Return the [x, y] coordinate for the center point of the cell that contains the specified text.  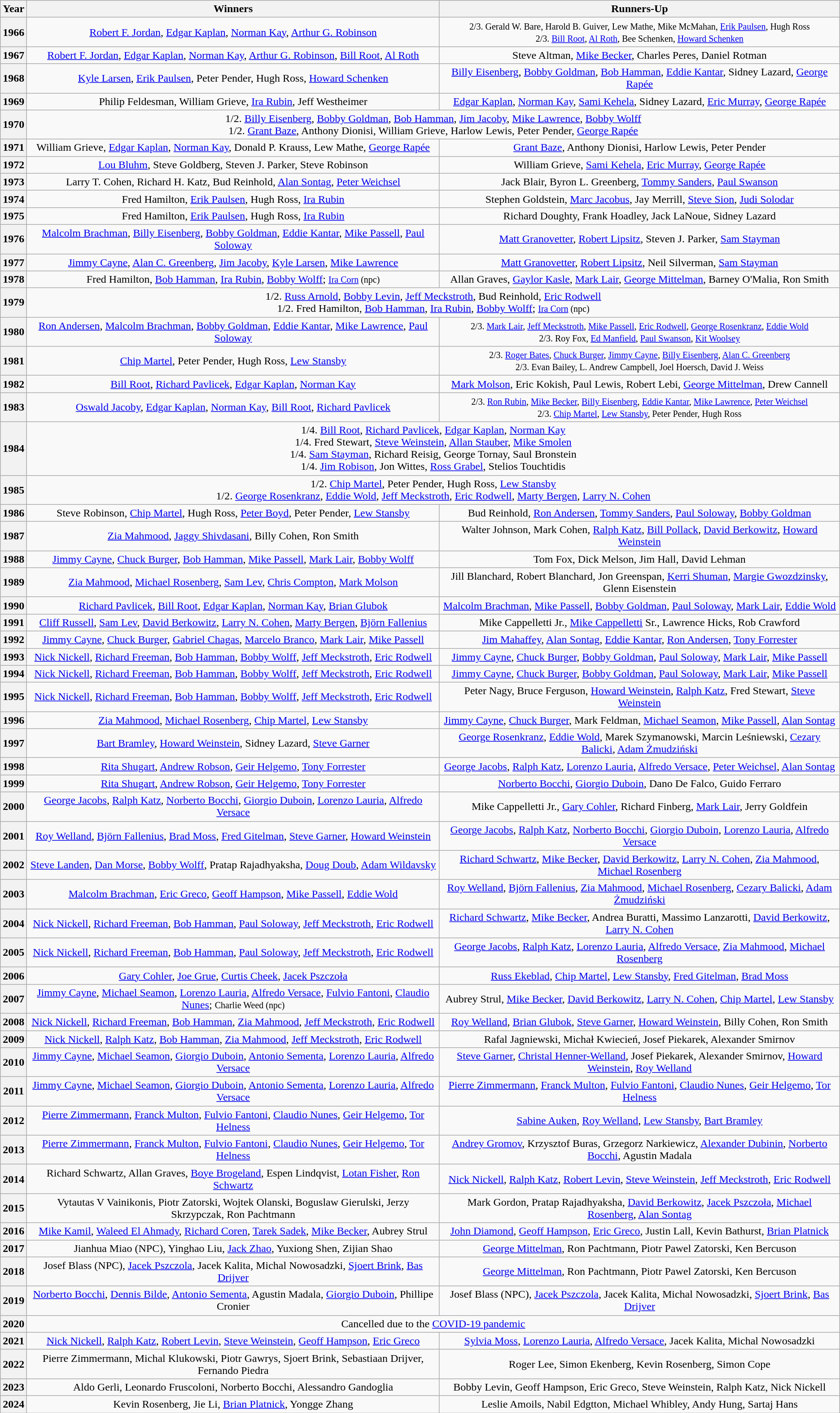
1969 [13, 101]
Zia Mahmood, Jaggy Shivdasani, Billy Cohen, Ron Smith [233, 536]
2006 [13, 976]
2023 [13, 1387]
Jimmy Cayne, Alan C. Greenberg, Jim Jacoby, Kyle Larsen, Mike Lawrence [233, 262]
Walter Johnson, Mark Cohen, Ralph Katz, Bill Pollack, David Berkowitz, Howard Weinstein [639, 536]
Bill Root, Richard Pavlicek, Edgar Kaplan, Norman Kay [233, 384]
William Grieve, Sami Kehela, Eric Murray, George Rapée [639, 165]
Jimmy Cayne, Michael Seamon, Lorenzo Lauria, Alfredo Versace, Fulvio Fantoni, Claudio Nunes; Charlie Weed (npc) [233, 999]
Jill Blanchard, Robert Blanchard, Jon Greenspan, Kerri Shuman, Margie Gwozdzinsky, Glenn Eisenstein [639, 582]
Robert F. Jordan, Edgar Kaplan, Norman Kay, Arthur G. Robinson, Bill Root, Al Roth [233, 55]
Jimmy Cayne, Chuck Burger, Gabriel Chagas, Marcelo Branco, Mark Lair, Mike Passell [233, 639]
Grant Baze, Anthony Dionisi, Harlow Lewis, Peter Pender [639, 148]
Mark Molson, Eric Kokish, Paul Lewis, Robert Lebi, George Mittelman, Drew Cannell [639, 384]
Richard Schwartz, Mike Becker, David Berkowitz, Larry N. Cohen, Zia Mahmood, Michael Rosenberg [639, 865]
Mike Cappelletti Jr., Mike Cappelletti Sr., Lawrence Hicks, Rob Crawford [639, 622]
Norberto Bocchi, Giorgio Duboin, Dano De Falco, Guido Ferraro [639, 783]
Roy Welland, Björn Fallenius, Zia Mahmood, Michael Rosenberg, Cezary Balicki, Adam Żmudziński [639, 894]
1993 [13, 656]
Tom Fox, Dick Melson, Jim Hall, David Lehman [639, 559]
1977 [13, 262]
Malcolm Brachman, Billy Eisenberg, Bobby Goldman, Eddie Kantar, Mike Passell, Paul Soloway [233, 239]
1998 [13, 766]
Steve Robinson, Chip Martel, Hugh Ross, Peter Boyd, Peter Pender, Lew Stansby [233, 513]
Malcolm Brachman, Eric Greco, Geoff Hampson, Mike Passell, Eddie Wold [233, 894]
1996 [13, 720]
Philip Feldesman, William Grieve, Ira Rubin, Jeff Westheimer [233, 101]
Matt Granovetter, Robert Lipsitz, Steven J. Parker, Sam Stayman [639, 239]
1973 [13, 182]
Rafal Jagniewski, Michał Kwiecień, Josef Piekarek, Alexander Smirnov [639, 1039]
2019 [13, 1300]
2008 [13, 1022]
2/3. Ron Rubin, Mike Becker, Billy Eisenberg, Eddie Kantar, Mike Lawrence, Peter Weichsel 2/3. Chip Martel, Lew Stansby, Peter Pender, Hugh Ross [639, 407]
Robert F. Jordan, Edgar Kaplan, Norman Kay, Arthur G. Robinson [233, 32]
1989 [13, 582]
1970 [13, 125]
Aubrey Strul, Mike Becker, David Berkowitz, Larry N. Cohen, Chip Martel, Lew Stansby [639, 999]
Bart Bramley, Howard Weinstein, Sidney Lazard, Steve Garner [233, 743]
Leslie Amoils, Nabil Edgtton, Michael Whibley, Andy Hung, Sartaj Hans [639, 1404]
Mike Kamil, Waleed El Ahmady, Richard Coren, Tarek Sadek, Mike Becker, Aubrey Strul [233, 1231]
2011 [13, 1091]
Kyle Larsen, Erik Paulsen, Peter Pender, Hugh Ross, Howard Schenken [233, 78]
2021 [13, 1341]
2020 [13, 1324]
Jimmy Cayne, Chuck Burger, Mark Feldman, Michael Seamon, Mike Passell, Alan Sontag [639, 720]
2012 [13, 1121]
1974 [13, 199]
Edgar Kaplan, Norman Kay, Sami Kehela, Sidney Lazard, Eric Murray, George Rapée [639, 101]
Chip Martel, Peter Pender, Hugh Ross, Lew Stansby [233, 361]
2005 [13, 952]
Oswald Jacoby, Edgar Kaplan, Norman Kay, Bill Root, Richard Pavlicek [233, 407]
1966 [13, 32]
Roy Welland, Brian Glubok, Steve Garner, Howard Weinstein, Billy Cohen, Ron Smith [639, 1022]
2009 [13, 1039]
1986 [13, 513]
Bud Reinhold, Ron Andersen, Tommy Sanders, Paul Soloway, Bobby Goldman [639, 513]
1988 [13, 559]
George Rosenkranz, Eddie Wold, Marek Szymanowski, Marcin Leśniewski, Cezary Balicki, Adam Żmudziński [639, 743]
Richard Pavlicek, Bill Root, Edgar Kaplan, Norman Kay, Brian Glubok [233, 605]
Jim Mahaffey, Alan Sontag, Eddie Kantar, Ron Andersen, Tony Forrester [639, 639]
Richard Schwartz, Allan Graves, Boye Brogeland, Espen Lindqvist, Lotan Fisher, Ron Schwartz [233, 1179]
1982 [13, 384]
1990 [13, 605]
2001 [13, 836]
1985 [13, 490]
2024 [13, 1404]
Cancelled due to the COVID-19 pandemic [433, 1324]
1967 [13, 55]
2007 [13, 999]
Lou Bluhm, Steve Goldberg, Steven J. Parker, Steve Robinson [233, 165]
1987 [13, 536]
Zia Mahmood, Michael Rosenberg, Chip Martel, Lew Stansby [233, 720]
Nick Nickell, Ralph Katz, Robert Levin, Steve Weinstein, Jeff Meckstroth, Eric Rodwell [639, 1179]
Nick Nickell, Ralph Katz, Bob Hamman, Zia Mahmood, Jeff Meckstroth, Eric Rodwell [233, 1039]
Jimmy Cayne, Chuck Burger, Bob Hamman, Mike Passell, Mark Lair, Bobby Wolff [233, 559]
Bobby Levin, Geoff Hampson, Eric Greco, Steve Weinstein, Ralph Katz, Nick Nickell [639, 1387]
Fred Hamilton, Bob Hamman, Ira Rubin, Bobby Wolff; Ira Corn (npc) [233, 280]
Larry T. Cohen, Richard H. Katz, Bud Reinhold, Alan Sontag, Peter Weichsel [233, 182]
Andrey Gromov, Krzysztof Buras, Grzegorz Narkiewicz, Alexander Dubinin, Norberto Bocchi, Agustin Madala [639, 1150]
1984 [13, 449]
1968 [13, 78]
Stephen Goldstein, Marc Jacobus, Jay Merrill, Steve Sion, Judi Solodar [639, 199]
Pierre Zimmermann, Michal Klukowski, Piotr Gawrys, Sjoert Brink, Sebastiaan Drijver, Fernando Piedra [233, 1364]
George Jacobs, Ralph Katz, Lorenzo Lauria, Alfredo Versace, Zia Mahmood, Michael Rosenberg [639, 952]
Nick Nickell, Richard Freeman, Bob Hamman, Zia Mahmood, Jeff Meckstroth, Eric Rodwell [233, 1022]
Norberto Bocchi, Dennis Bilde, Antonio Sementa, Agustin Madala, Giorgio Duboin, Phillipe Cronier [233, 1300]
Vytautas V Vainikonis, Piotr Zatorski, Wojtek Olanski, Boguslaw Gierulski, Jerzy Skrzypczak, Ron Pachtmann [233, 1208]
1/2. Chip Martel, Peter Pender, Hugh Ross, Lew Stansby1/2. George Rosenkranz, Eddie Wold, Jeff Meckstroth, Eric Rodwell, Marty Bergen, Larry N. Cohen [433, 490]
Richard Doughty, Frank Hoadley, Jack LaNoue, Sidney Lazard [639, 216]
Gary Cohler, Joe Grue, Curtis Cheek, Jacek Pszczoła [233, 976]
Malcolm Brachman, Mike Passell, Bobby Goldman, Paul Soloway, Mark Lair, Eddie Wold [639, 605]
1975 [13, 216]
1980 [13, 332]
Year [13, 9]
2022 [13, 1364]
William Grieve, Edgar Kaplan, Norman Kay, Donald P. Krauss, Lew Mathe, George Rapée [233, 148]
Zia Mahmood, Michael Rosenberg, Sam Lev, Chris Compton, Mark Molson [233, 582]
Roger Lee, Simon Ekenberg, Kevin Rosenberg, Simon Cope [639, 1364]
Peter Nagy, Bruce Ferguson, Howard Weinstein, Ralph Katz, Fred Stewart, Steve Weinstein [639, 697]
1994 [13, 674]
1999 [13, 783]
2016 [13, 1231]
Steve Landen, Dan Morse, Bobby Wolff, Pratap Rajadhyaksha, Doug Doub, Adam Wildavsky [233, 865]
Roy Welland, Björn Fallenius, Brad Moss, Fred Gitelman, Steve Garner, Howard Weinstein [233, 836]
1992 [13, 639]
2004 [13, 923]
1978 [13, 280]
2/3. Gerald W. Bare, Harold B. Guiver, Lew Mathe, Mike McMahan, Erik Paulsen, Hugh Ross 2/3. Bill Root, Al Roth, Bee Schenken, Howard Schenken [639, 32]
2015 [13, 1208]
Sabine Auken, Roy Welland, Lew Stansby, Bart Bramley [639, 1121]
Runners-Up [639, 9]
Allan Graves, Gaylor Kasle, Mark Lair, George Mittelman, Barney O'Malia, Ron Smith [639, 280]
Jack Blair, Byron L. Greenberg, Tommy Sanders, Paul Swanson [639, 182]
George Jacobs, Ralph Katz, Lorenzo Lauria, Alfredo Versace, Peter Weichsel, Alan Sontag [639, 766]
1997 [13, 743]
2003 [13, 894]
1971 [13, 148]
1981 [13, 361]
Richard Schwartz, Mike Becker, Andrea Buratti, Massimo Lanzarotti, David Berkowitz, Larry N. Cohen [639, 923]
1972 [13, 165]
2/3. Roger Bates, Chuck Burger, Jimmy Cayne, Billy Eisenberg, Alan C. Greenberg 2/3. Evan Bailey, L. Andrew Campbell, Joel Hoersch, David J. Weiss [639, 361]
2010 [13, 1063]
2018 [13, 1272]
2000 [13, 807]
1995 [13, 697]
Nick Nickell, Ralph Katz, Robert Levin, Steve Weinstein, Geoff Hampson, Eric Greco [233, 1341]
1/2. Russ Arnold, Bobby Levin, Jeff Meckstroth, Bud Reinhold, Eric Rodwell1/2. Fred Hamilton, Bob Hamman, Ira Rubin, Bobby Wolff; Ira Corn (npc) [433, 302]
Mike Cappelletti Jr., Gary Cohler, Richard Finberg, Mark Lair, Jerry Goldfein [639, 807]
Billy Eisenberg, Bobby Goldman, Bob Hamman, Eddie Kantar, Sidney Lazard, George Rapée [639, 78]
Ron Andersen, Malcolm Brachman, Bobby Goldman, Eddie Kantar, Mike Lawrence, Paul Soloway [233, 332]
1979 [13, 302]
2014 [13, 1179]
Mark Gordon, Pratap Rajadhyaksha, David Berkowitz, Jacek Pszczoła, Michael Rosenberg, Alan Sontag [639, 1208]
Russ Ekeblad, Chip Martel, Lew Stansby, Fred Gitelman, Brad Moss [639, 976]
Aldo Gerli, Leonardo Fruscoloni, Norberto Bocchi, Alessandro Gandoglia [233, 1387]
2013 [13, 1150]
2002 [13, 865]
Cliff Russell, Sam Lev, David Berkowitz, Larry N. Cohen, Marty Bergen, Björn Fallenius [233, 622]
Winners [233, 9]
2/3. Mark Lair, Jeff Meckstroth, Mike Passell, Eric Rodwell, George Rosenkranz, Eddie Wold 2/3. Roy Fox, Ed Manfield, Paul Swanson, Kit Woolsey [639, 332]
Jianhua Miao (NPC), Yinghao Liu, Jack Zhao, Yuxiong Shen, Zijian Shao [233, 1248]
1991 [13, 622]
Steve Altman, Mike Becker, Charles Peres, Daniel Rotman [639, 55]
Kevin Rosenberg, Jie Li, Brian Platnick, Yongge Zhang [233, 1404]
Matt Granovetter, Robert Lipsitz, Neil Silverman, Sam Stayman [639, 262]
2017 [13, 1248]
Steve Garner, Christal Henner-Welland, Josef Piekarek, Alexander Smirnov, Howard Weinstein, Roy Welland [639, 1063]
1983 [13, 407]
1976 [13, 239]
John Diamond, Geoff Hampson, Eric Greco, Justin Lall, Kevin Bathurst, Brian Platnick [639, 1231]
Sylvia Moss, Lorenzo Lauria, Alfredo Versace, Jacek Kalita, Michal Nowosadzki [639, 1341]
